Determine the [X, Y] coordinate at the center of the cell enclosing the given text.  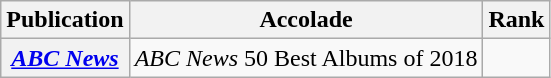
Rank [516, 20]
Accolade [306, 20]
ABC News [65, 58]
ABC News 50 Best Albums of 2018 [306, 58]
Publication [65, 20]
